From the cell containing the given text, extract its center point as (x, y) coordinate. 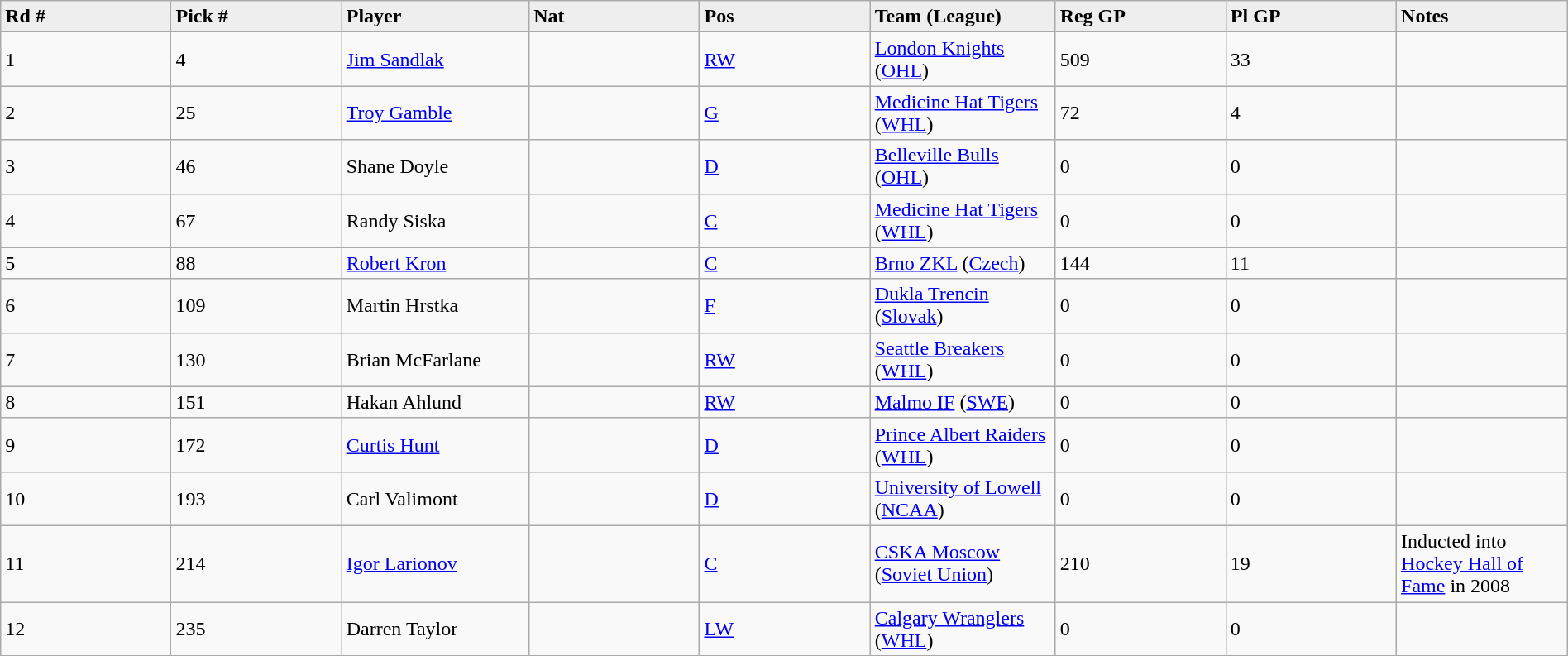
Dukla Trencin (Slovak) (963, 306)
Igor Larionov (435, 563)
Carl Valimont (435, 498)
214 (256, 563)
CSKA Moscow (Soviet Union) (963, 563)
Pos (785, 17)
5 (86, 263)
Pick # (256, 17)
Inducted into Hockey Hall of Fame in 2008 (1482, 563)
6 (86, 306)
Brno ZKL (Czech) (963, 263)
Shane Doyle (435, 167)
Hakan Ahlund (435, 402)
33 (1311, 60)
Reg GP (1140, 17)
509 (1140, 60)
67 (256, 220)
LW (785, 629)
172 (256, 445)
72 (1140, 113)
3 (86, 167)
Troy Gamble (435, 113)
Nat (614, 17)
Seattle Breakers (WHL) (963, 359)
Curtis Hunt (435, 445)
88 (256, 263)
Pl GP (1311, 17)
144 (1140, 263)
Belleville Bulls (OHL) (963, 167)
12 (86, 629)
Brian McFarlane (435, 359)
Calgary Wranglers (WHL) (963, 629)
Robert Kron (435, 263)
7 (86, 359)
University of Lowell (NCAA) (963, 498)
Jim Sandlak (435, 60)
Rd # (86, 17)
9 (86, 445)
Prince Albert Raiders (WHL) (963, 445)
Player (435, 17)
19 (1311, 563)
Randy Siska (435, 220)
F (785, 306)
Darren Taylor (435, 629)
130 (256, 359)
25 (256, 113)
Notes (1482, 17)
46 (256, 167)
235 (256, 629)
G (785, 113)
1 (86, 60)
Martin Hrstka (435, 306)
109 (256, 306)
193 (256, 498)
10 (86, 498)
London Knights (OHL) (963, 60)
Team (League) (963, 17)
151 (256, 402)
Malmo IF (SWE) (963, 402)
2 (86, 113)
8 (86, 402)
210 (1140, 563)
